From the cell containing the given text, extract its center point as [X, Y] coordinate. 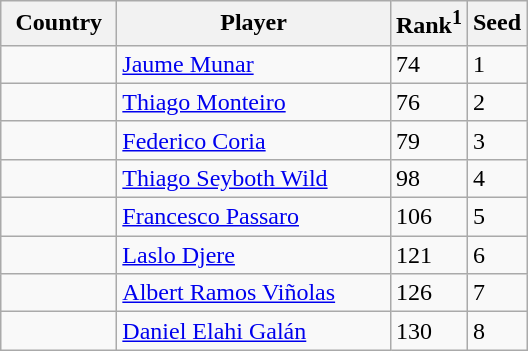
Albert Ramos Viñolas [254, 293]
4 [496, 178]
Thiago Monteiro [254, 102]
Thiago Seyboth Wild [254, 178]
6 [496, 255]
2 [496, 102]
79 [428, 140]
1 [496, 64]
106 [428, 217]
Seed [496, 24]
98 [428, 178]
3 [496, 140]
126 [428, 293]
121 [428, 255]
76 [428, 102]
Player [254, 24]
Country [59, 24]
Francesco Passaro [254, 217]
Laslo Djere [254, 255]
Daniel Elahi Galán [254, 331]
130 [428, 331]
Jaume Munar [254, 64]
Federico Coria [254, 140]
5 [496, 217]
74 [428, 64]
7 [496, 293]
Rank1 [428, 24]
8 [496, 331]
